Capture the cell that displays the provided text and extract its (X, Y) central coordinate. 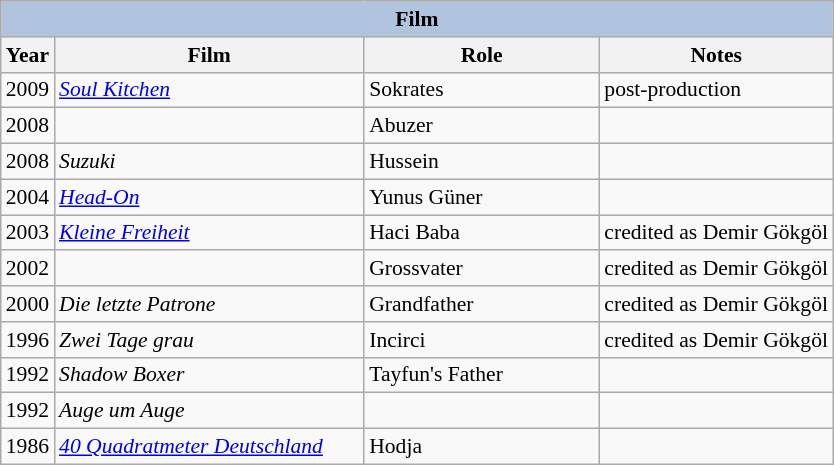
Suzuki (209, 162)
Grossvater (482, 269)
Tayfun's Father (482, 375)
40 Quadratmeter Deutschland (209, 447)
Sokrates (482, 90)
Year (28, 55)
Yunus Güner (482, 197)
Shadow Boxer (209, 375)
2003 (28, 233)
Soul Kitchen (209, 90)
Incirci (482, 340)
Kleine Freiheit (209, 233)
2002 (28, 269)
Zwei Tage grau (209, 340)
1986 (28, 447)
Head-On (209, 197)
Hodja (482, 447)
2004 (28, 197)
Auge um Auge (209, 411)
post-production (716, 90)
Abuzer (482, 126)
Notes (716, 55)
1996 (28, 340)
2000 (28, 304)
Role (482, 55)
Grandfather (482, 304)
2009 (28, 90)
Haci Baba (482, 233)
Hussein (482, 162)
Die letzte Patrone (209, 304)
